Extract the (x, y) coordinate from the center of the cell holding the provided text.  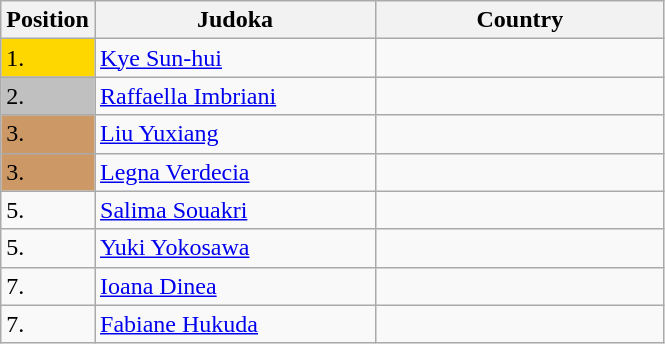
Fabiane Hukuda (234, 324)
Raffaella Imbriani (234, 96)
Country (520, 20)
2. (48, 96)
Legna Verdecia (234, 172)
Judoka (234, 20)
Ioana Dinea (234, 286)
Yuki Yokosawa (234, 248)
Salima Souakri (234, 210)
1. (48, 58)
Kye Sun-hui (234, 58)
Position (48, 20)
Liu Yuxiang (234, 134)
